Provide the (X, Y) coordinate of the cell's center where the given text is located.  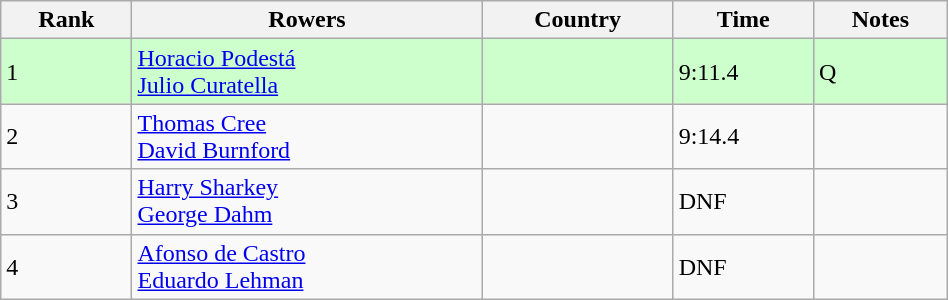
Rowers (307, 20)
Afonso de CastroEduardo Lehman (307, 266)
9:14.4 (743, 136)
Time (743, 20)
Notes (880, 20)
1 (66, 72)
4 (66, 266)
Q (880, 72)
Country (578, 20)
3 (66, 202)
Horacio PodestáJulio Curatella (307, 72)
Rank (66, 20)
Thomas CreeDavid Burnford (307, 136)
Harry SharkeyGeorge Dahm (307, 202)
9:11.4 (743, 72)
2 (66, 136)
